Pinpoint the cell where the given text exists, returning its (X, Y) midpoint coordinate. 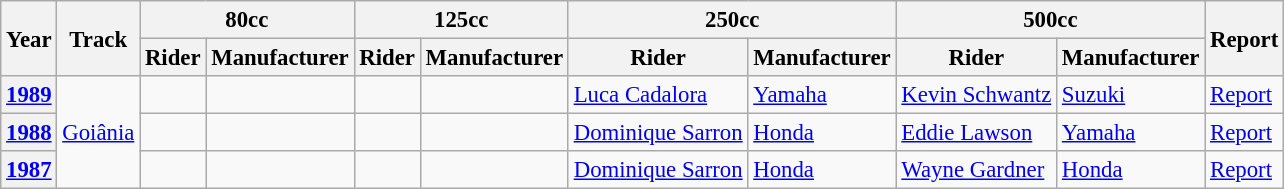
125cc (461, 20)
Year (29, 38)
Wayne Gardner (976, 170)
80cc (247, 20)
1988 (29, 133)
1987 (29, 170)
Track (98, 38)
250cc (732, 20)
Suzuki (1131, 95)
500cc (1050, 20)
Luca Cadalora (658, 95)
Eddie Lawson (976, 133)
Kevin Schwantz (976, 95)
Goiânia (98, 132)
1989 (29, 95)
